Scan for the cell matching the given text and deliver its [X, Y] coordinate at center. 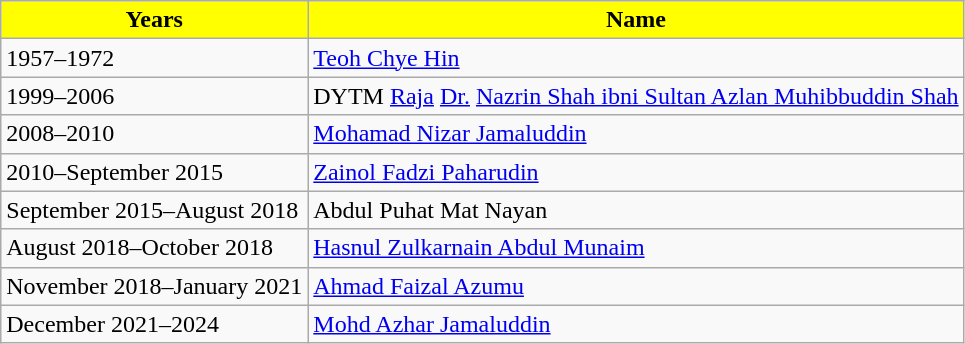
2010–September 2015 [154, 172]
August 2018–October 2018 [154, 248]
November 2018–January 2021 [154, 286]
1957–1972 [154, 58]
Mohamad Nizar Jamaluddin [636, 134]
Name [636, 20]
Mohd Azhar Jamaluddin [636, 324]
December 2021–2024 [154, 324]
September 2015–August 2018 [154, 210]
Abdul Puhat Mat Nayan [636, 210]
Ahmad Faizal Azumu [636, 286]
Years [154, 20]
Teoh Chye Hin [636, 58]
Hasnul Zulkarnain Abdul Munaim [636, 248]
Zainol Fadzi Paharudin [636, 172]
DYTM Raja Dr. Nazrin Shah ibni Sultan Azlan Muhibbuddin Shah [636, 96]
2008–2010 [154, 134]
1999–2006 [154, 96]
